Provide the [X, Y] coordinate of the cell's center where the given text is located.  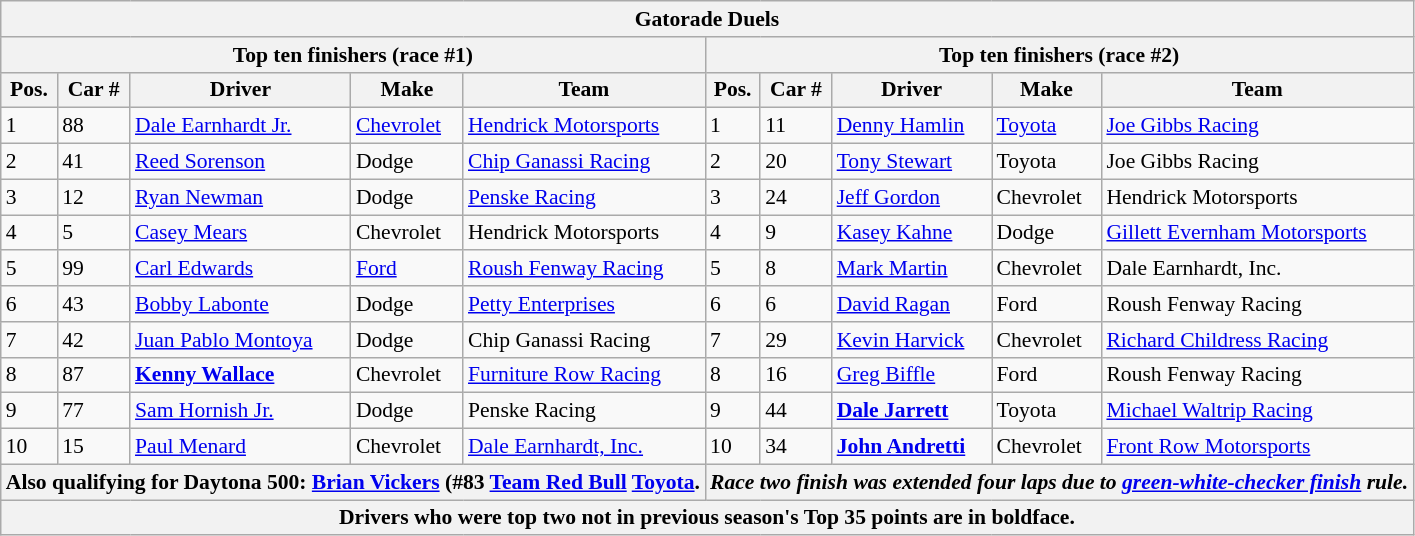
Kevin Harvick [912, 340]
43 [94, 304]
Bobby Labonte [240, 304]
Sam Hornish Jr. [240, 411]
41 [94, 162]
Juan Pablo Montoya [240, 340]
Carl Edwards [240, 269]
Race two finish was extended four laps due to green-white-checker finish rule. [1059, 482]
Top ten finishers (race #2) [1059, 55]
Michael Waltrip Racing [1257, 411]
12 [94, 197]
Dale Jarrett [912, 411]
Denny Hamlin [912, 126]
15 [94, 447]
Top ten finishers (race #1) [353, 55]
Kasey Kahne [912, 233]
Richard Childress Racing [1257, 340]
John Andretti [912, 447]
Ryan Newman [240, 197]
34 [796, 447]
Furniture Row Racing [584, 375]
29 [796, 340]
Greg Biffle [912, 375]
Also qualifying for Daytona 500: Brian Vickers (#83 Team Red Bull Toyota. [353, 482]
16 [796, 375]
Casey Mears [240, 233]
Gillett Evernham Motorsports [1257, 233]
99 [94, 269]
Jeff Gordon [912, 197]
Drivers who were top two not in previous season's Top 35 points are in boldface. [707, 518]
Gatorade Duels [707, 19]
24 [796, 197]
Petty Enterprises [584, 304]
42 [94, 340]
Dale Earnhardt Jr. [240, 126]
Kenny Wallace [240, 375]
David Ragan [912, 304]
11 [796, 126]
20 [796, 162]
Front Row Motorsports [1257, 447]
77 [94, 411]
Reed Sorenson [240, 162]
Paul Menard [240, 447]
88 [94, 126]
Tony Stewart [912, 162]
87 [94, 375]
Mark Martin [912, 269]
44 [796, 411]
